Provide the (x, y) coordinate of the cell's center where the given text is located.  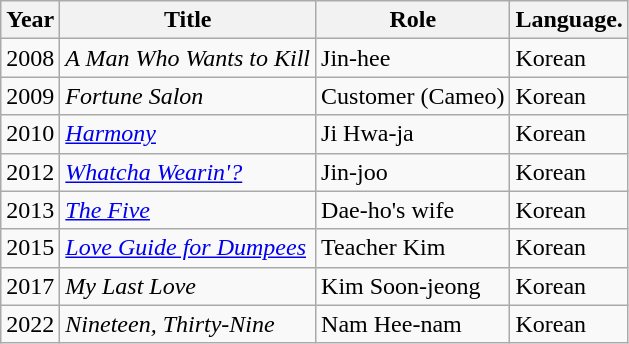
Kim Soon-jeong (413, 286)
2022 (30, 324)
Title (188, 20)
2017 (30, 286)
Teacher Kim (413, 248)
My Last Love (188, 286)
2013 (30, 210)
Love Guide for Dumpees (188, 248)
2015 (30, 248)
2008 (30, 58)
The Five (188, 210)
Customer (Cameo) (413, 96)
Ji Hwa-ja (413, 134)
Jin-joo (413, 172)
Dae-ho's wife (413, 210)
Whatcha Wearin'? (188, 172)
2010 (30, 134)
Year (30, 20)
Nam Hee-nam (413, 324)
A Man Who Wants to Kill (188, 58)
Role (413, 20)
2012 (30, 172)
2009 (30, 96)
Jin-hee (413, 58)
Fortune Salon (188, 96)
Nineteen, Thirty-Nine (188, 324)
Harmony (188, 134)
Language. (569, 20)
